Find where the given text appears and provide that cell's center as [x, y] coordinate. 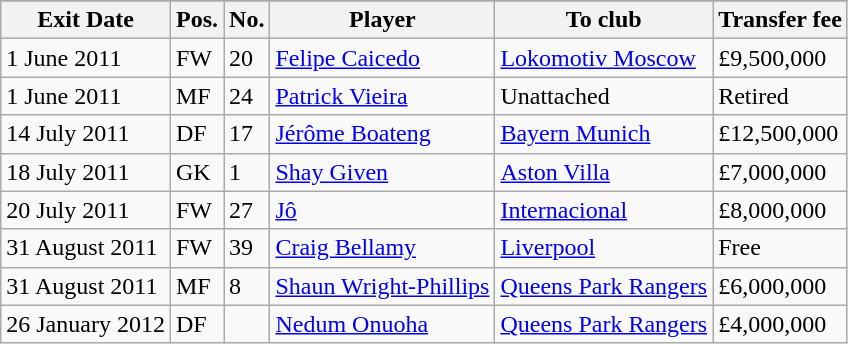
1 [247, 172]
14 July 2011 [86, 134]
Transfer fee [780, 20]
Liverpool [604, 248]
£7,000,000 [780, 172]
27 [247, 210]
To club [604, 20]
Craig Bellamy [382, 248]
Internacional [604, 210]
Patrick Vieira [382, 96]
£12,500,000 [780, 134]
£4,000,000 [780, 324]
£9,500,000 [780, 58]
GK [196, 172]
Nedum Onuoha [382, 324]
Shay Given [382, 172]
Player [382, 20]
Bayern Munich [604, 134]
Exit Date [86, 20]
Jô [382, 210]
20 [247, 58]
39 [247, 248]
Shaun Wright-Phillips [382, 286]
17 [247, 134]
26 January 2012 [86, 324]
8 [247, 286]
Pos. [196, 20]
Lokomotiv Moscow [604, 58]
Unattached [604, 96]
£8,000,000 [780, 210]
Free [780, 248]
Aston Villa [604, 172]
Retired [780, 96]
18 July 2011 [86, 172]
24 [247, 96]
Felipe Caicedo [382, 58]
Jérôme Boateng [382, 134]
20 July 2011 [86, 210]
£6,000,000 [780, 286]
No. [247, 20]
